Search for the cell housing the specified text and yield its (X, Y) center coordinate. 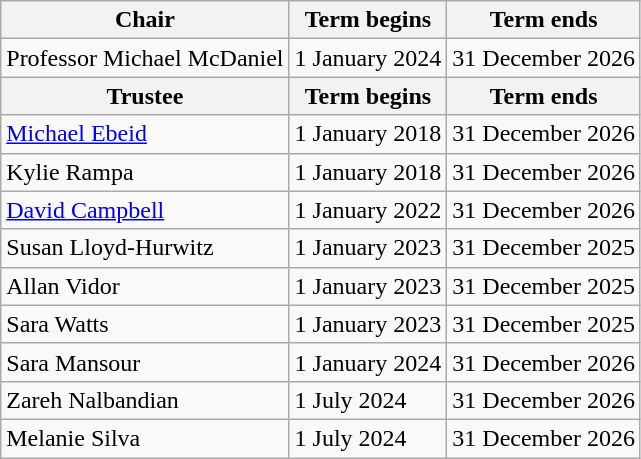
Allan Vidor (145, 286)
Melanie Silva (145, 438)
Chair (145, 20)
Zareh Nalbandian (145, 400)
Kylie Rampa (145, 172)
1 January 2022 (368, 210)
Sara Mansour (145, 362)
Trustee (145, 96)
Sara Watts (145, 324)
Michael Ebeid (145, 134)
Professor Michael McDaniel (145, 58)
David Campbell (145, 210)
Susan Lloyd-Hurwitz (145, 248)
